Output the (x, y) coordinate of the center of the cell containing the given text.  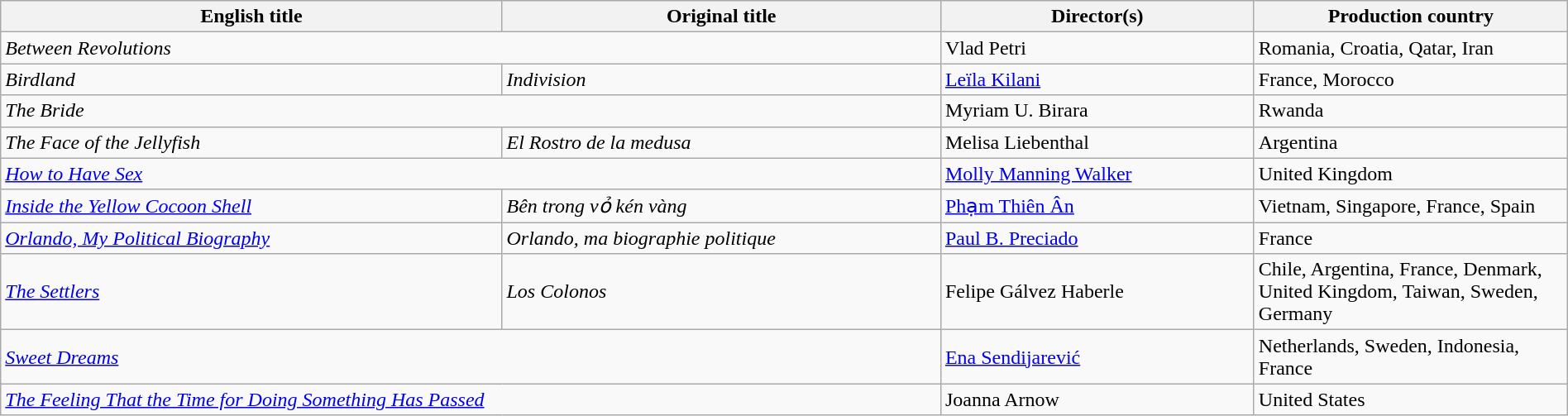
France, Morocco (1411, 79)
Vietnam, Singapore, France, Spain (1411, 206)
The Face of the Jellyfish (251, 142)
United States (1411, 399)
Vlad Petri (1097, 48)
Production country (1411, 17)
Netherlands, Sweden, Indonesia, France (1411, 357)
English title (251, 17)
Indivision (721, 79)
Orlando, My Political Biography (251, 238)
Los Colonos (721, 292)
The Bride (471, 111)
Paul B. Preciado (1097, 238)
Sweet Dreams (471, 357)
Chile, Argentina, France, Denmark, United Kingdom, Taiwan, Sweden, Germany (1411, 292)
Rwanda (1411, 111)
Birdland (251, 79)
How to Have Sex (471, 174)
Orlando, ma biographie politique (721, 238)
Between Revolutions (471, 48)
Director(s) (1097, 17)
Joanna Arnow (1097, 399)
Original title (721, 17)
Ena Sendijarević (1097, 357)
Leïla Kilani (1097, 79)
Molly Manning Walker (1097, 174)
El Rostro de la medusa (721, 142)
Melisa Liebenthal (1097, 142)
Felipe Gálvez Haberle (1097, 292)
United Kingdom (1411, 174)
The Feeling That the Time for Doing Something Has Passed (471, 399)
Argentina (1411, 142)
Romania, Croatia, Qatar, Iran (1411, 48)
Myriam U. Birara (1097, 111)
Inside the Yellow Cocoon Shell (251, 206)
France (1411, 238)
Bên trong vỏ kén vàng (721, 206)
Phạm Thiên Ân (1097, 206)
The Settlers (251, 292)
